Detect which cell encompasses the target text, then output its [x, y] center coordinate. 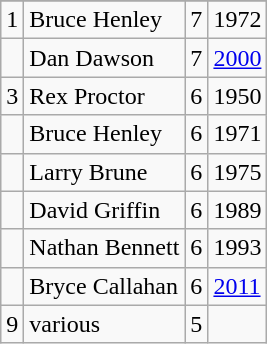
5 [196, 324]
3 [12, 96]
Nathan Bennett [104, 248]
various [104, 324]
David Griffin [104, 210]
1989 [238, 210]
Dan Dawson [104, 58]
9 [12, 324]
1975 [238, 172]
Rex Proctor [104, 96]
2000 [238, 58]
Bryce Callahan [104, 286]
2011 [238, 286]
1971 [238, 134]
1972 [238, 20]
Larry Brune [104, 172]
1993 [238, 248]
1 [12, 20]
1950 [238, 96]
